Provide the (X, Y) coordinate of the cell's center where the given text is located.  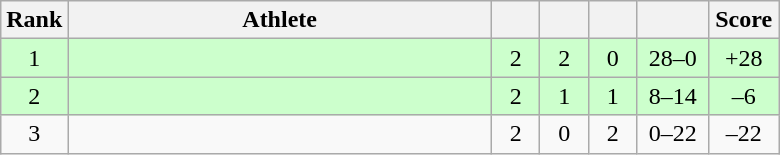
28–0 (672, 58)
0–22 (672, 134)
–22 (744, 134)
8–14 (672, 96)
3 (34, 134)
Score (744, 20)
Rank (34, 20)
+28 (744, 58)
Athlete (280, 20)
–6 (744, 96)
